Search for the cell housing the specified text and yield its (x, y) center coordinate. 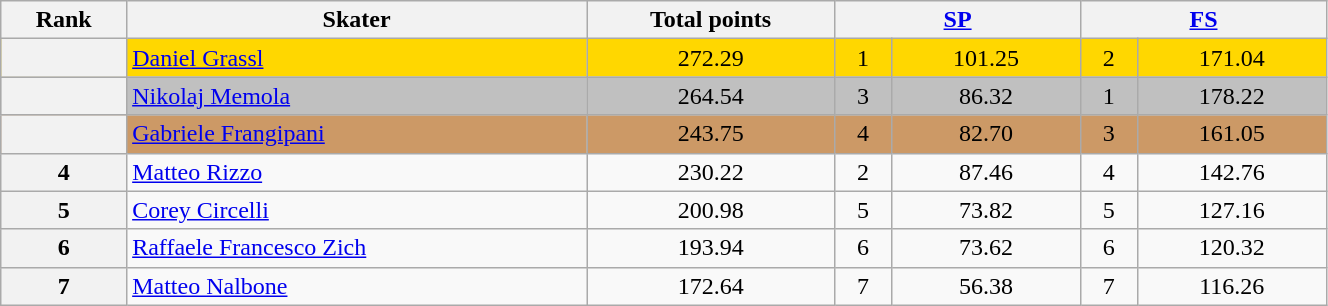
161.05 (1232, 134)
SP (958, 20)
171.04 (1232, 58)
73.62 (986, 248)
178.22 (1232, 96)
86.32 (986, 96)
127.16 (1232, 210)
264.54 (711, 96)
116.26 (1232, 286)
Nikolaj Memola (357, 96)
56.38 (986, 286)
Gabriele Frangipani (357, 134)
73.82 (986, 210)
193.94 (711, 248)
Daniel Grassl (357, 58)
Rank (64, 20)
272.29 (711, 58)
Corey Circelli (357, 210)
Skater (357, 20)
87.46 (986, 172)
Raffaele Francesco Zich (357, 248)
82.70 (986, 134)
172.64 (711, 286)
Total points (711, 20)
142.76 (1232, 172)
230.22 (711, 172)
FS (1204, 20)
243.75 (711, 134)
Matteo Rizzo (357, 172)
200.98 (711, 210)
120.32 (1232, 248)
101.25 (986, 58)
Matteo Nalbone (357, 286)
